Return the [X, Y] coordinate for the center point of the cell that contains the specified text.  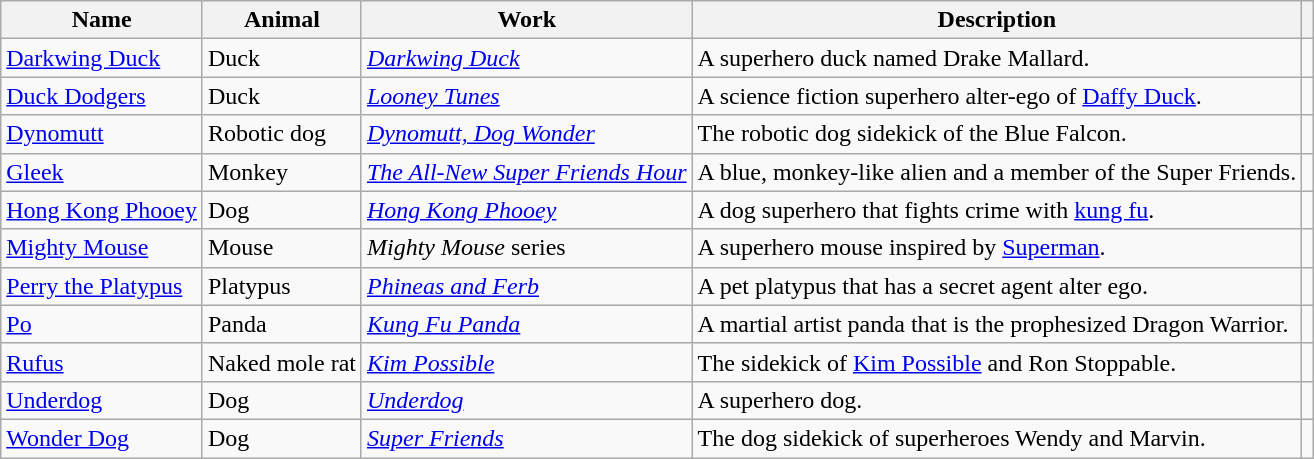
Panda [282, 324]
Wonder Dog [102, 438]
Po [102, 324]
Dynomutt [102, 134]
Name [102, 20]
Platypus [282, 286]
Work [526, 20]
The dog sidekick of superheroes Wendy and Marvin. [997, 438]
The sidekick of Kim Possible and Ron Stoppable. [997, 362]
A superhero dog. [997, 400]
Looney Tunes [526, 96]
Super Friends [526, 438]
A dog superhero that fights crime with kung fu. [997, 210]
Mighty Mouse series [526, 248]
A superhero duck named Drake Mallard. [997, 58]
A science fiction superhero alter-ego of Daffy Duck. [997, 96]
Robotic dog [282, 134]
Phineas and Ferb [526, 286]
The robotic dog sidekick of the Blue Falcon. [997, 134]
Kung Fu Panda [526, 324]
Kim Possible [526, 362]
Naked mole rat [282, 362]
A superhero mouse inspired by Superman. [997, 248]
A martial artist panda that is the prophesized Dragon Warrior. [997, 324]
Rufus [102, 362]
A blue, monkey-like alien and a member of the Super Friends. [997, 172]
Gleek [102, 172]
Perry the Platypus [102, 286]
Description [997, 20]
Duck Dodgers [102, 96]
Monkey [282, 172]
A pet platypus that has a secret agent alter ego. [997, 286]
The All-New Super Friends Hour [526, 172]
Dynomutt, Dog Wonder [526, 134]
Animal [282, 20]
Mighty Mouse [102, 248]
Mouse [282, 248]
